Return [x, y] of the center of cell containing provided text 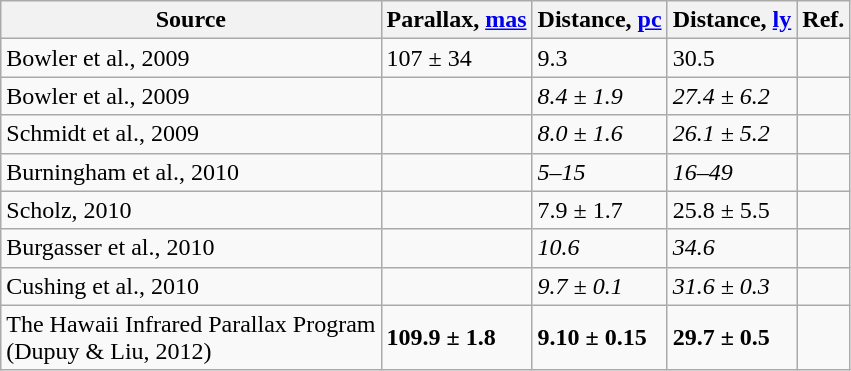
Distance, ly [732, 20]
27.4 ± 6.2 [732, 96]
26.1 ± 5.2 [732, 134]
16–49 [732, 172]
Scholz, 2010 [191, 210]
9.10 ± 0.15 [600, 338]
31.6 ± 0.3 [732, 286]
10.6 [600, 248]
34.6 [732, 248]
8.0 ± 1.6 [600, 134]
The Hawaii Infrared Parallax Program(Dupuy & Liu, 2012) [191, 338]
5–15 [600, 172]
109.9 ± 1.8 [456, 338]
30.5 [732, 58]
8.4 ± 1.9 [600, 96]
29.7 ± 0.5 [732, 338]
9.3 [600, 58]
Schmidt et al., 2009 [191, 134]
Parallax, mas [456, 20]
7.9 ± 1.7 [600, 210]
25.8 ± 5.5 [732, 210]
9.7 ± 0.1 [600, 286]
Distance, pc [600, 20]
Source [191, 20]
Burgasser et al., 2010 [191, 248]
107 ± 34 [456, 58]
Burningham et al., 2010 [191, 172]
Cushing et al., 2010 [191, 286]
Ref. [824, 20]
